Return the (X, Y) coordinate for the center point of the cell that contains the specified text.  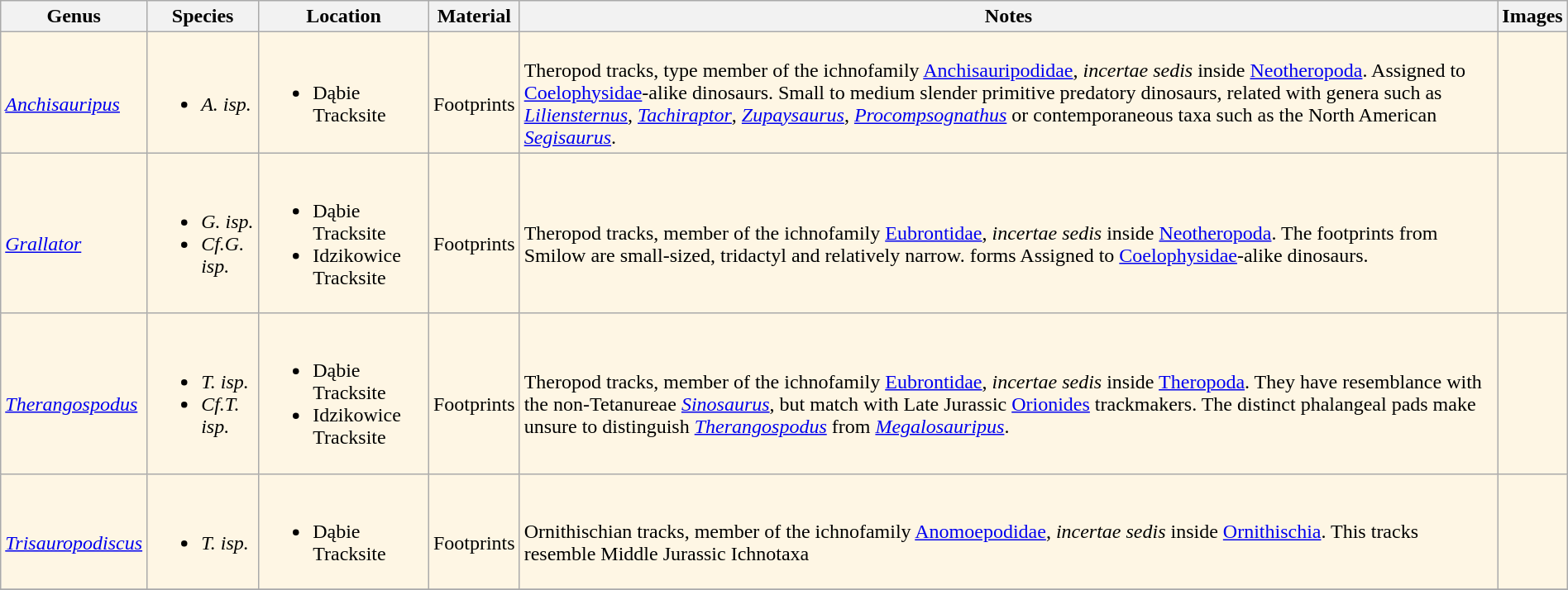
A. isp. (203, 93)
T. isp. (203, 531)
Images (1532, 17)
Therangospodus (74, 393)
Trisauropodiscus (74, 531)
Genus (74, 17)
Anchisauripus (74, 93)
T. isp.Cf.T. isp. (203, 393)
Notes (1009, 17)
G. isp.Cf.G. isp. (203, 233)
Location (344, 17)
Material (474, 17)
Species (203, 17)
Grallator (74, 233)
Ornithischian tracks, member of the ichnofamily Anomoepodidae, incertae sedis inside Ornithischia. This tracks resemble Middle Jurassic Ichnotaxa (1009, 531)
